Search for the cell housing the specified text and yield its (x, y) center coordinate. 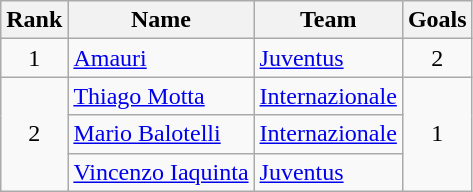
Name (161, 20)
Team (328, 20)
Vincenzo Iaquinta (161, 172)
Amauri (161, 58)
Goals (437, 20)
Mario Balotelli (161, 134)
Rank (34, 20)
Thiago Motta (161, 96)
